For the text-containing cell, return its midpoint in [X, Y] coordinate format. 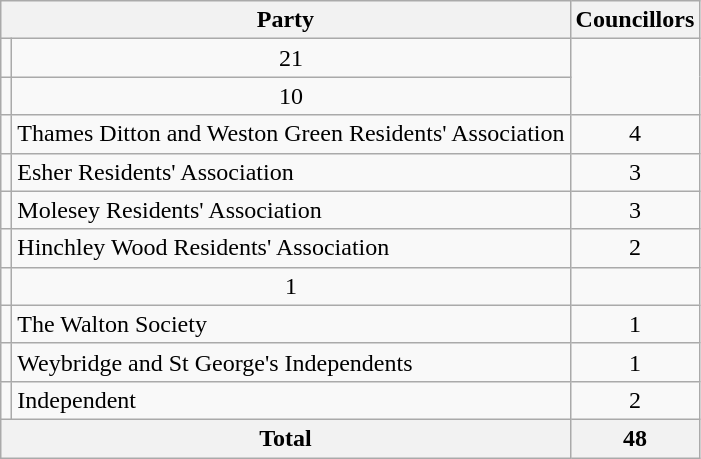
48 [635, 438]
10 [291, 96]
21 [291, 58]
Party [286, 20]
4 [635, 134]
Molesey Residents' Association [291, 210]
Weybridge and St George's Independents [291, 362]
The Walton Society [291, 324]
Total [286, 438]
Esher Residents' Association [291, 172]
Hinchley Wood Residents' Association [291, 248]
Councillors [635, 20]
Independent [291, 400]
Thames Ditton and Weston Green Residents' Association [291, 134]
